From the cell containing the given text, extract its center point as [X, Y] coordinate. 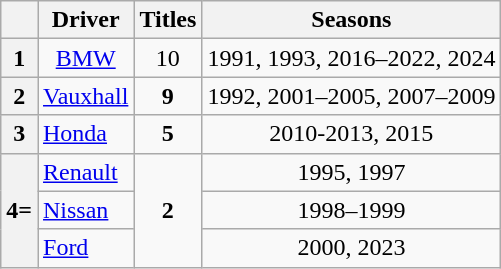
Driver [86, 20]
1998–1999 [352, 210]
3 [20, 134]
4= [20, 210]
Honda [86, 134]
9 [168, 96]
Nissan [86, 210]
Vauxhall [86, 96]
2010-2013, 2015 [352, 134]
2000, 2023 [352, 248]
10 [168, 58]
1995, 1997 [352, 172]
Seasons [352, 20]
BMW [86, 58]
1 [20, 58]
5 [168, 134]
Renault [86, 172]
1992, 2001–2005, 2007–2009 [352, 96]
1991, 1993, 2016–2022, 2024 [352, 58]
Titles [168, 20]
Ford [86, 248]
